Extract the (X, Y) coordinate from the center of the cell holding the provided text.  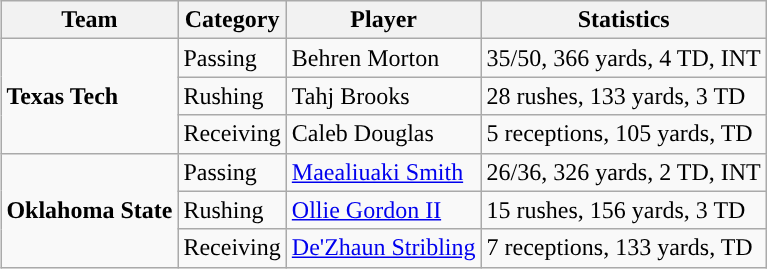
Statistics (624, 20)
De'Zhaun Stribling (384, 248)
Tahj Brooks (384, 96)
Ollie Gordon II (384, 210)
5 receptions, 105 yards, TD (624, 134)
28 rushes, 133 yards, 3 TD (624, 96)
26/36, 326 yards, 2 TD, INT (624, 172)
15 rushes, 156 yards, 3 TD (624, 210)
Oklahoma State (90, 210)
Category (232, 20)
7 receptions, 133 yards, TD (624, 248)
Team (90, 20)
Maealiuaki Smith (384, 172)
35/50, 366 yards, 4 TD, INT (624, 58)
Texas Tech (90, 96)
Caleb Douglas (384, 134)
Behren Morton (384, 58)
Player (384, 20)
